Return the [X, Y] coordinate for the center point of the cell that contains the specified text.  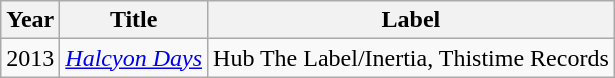
Label [412, 20]
Title [134, 20]
Halcyon Days [134, 58]
2013 [30, 58]
Hub The Label/Inertia, Thistime Records [412, 58]
Year [30, 20]
